Return (x, y) of the center of cell containing provided text 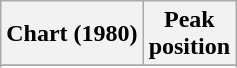
Peakposition (189, 34)
Chart (1980) (72, 34)
